Capture the cell that displays the provided text and extract its (x, y) central coordinate. 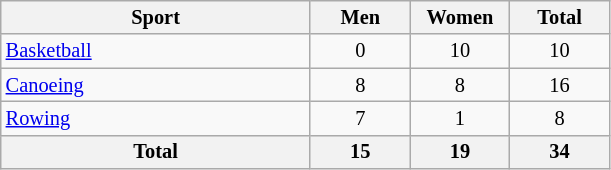
Rowing (156, 118)
34 (560, 152)
Men (360, 17)
16 (560, 85)
15 (360, 152)
Sport (156, 17)
7 (360, 118)
Canoeing (156, 85)
Basketball (156, 51)
Women (460, 17)
19 (460, 152)
0 (360, 51)
1 (460, 118)
